Capture the cell that displays the provided text and extract its [X, Y] central coordinate. 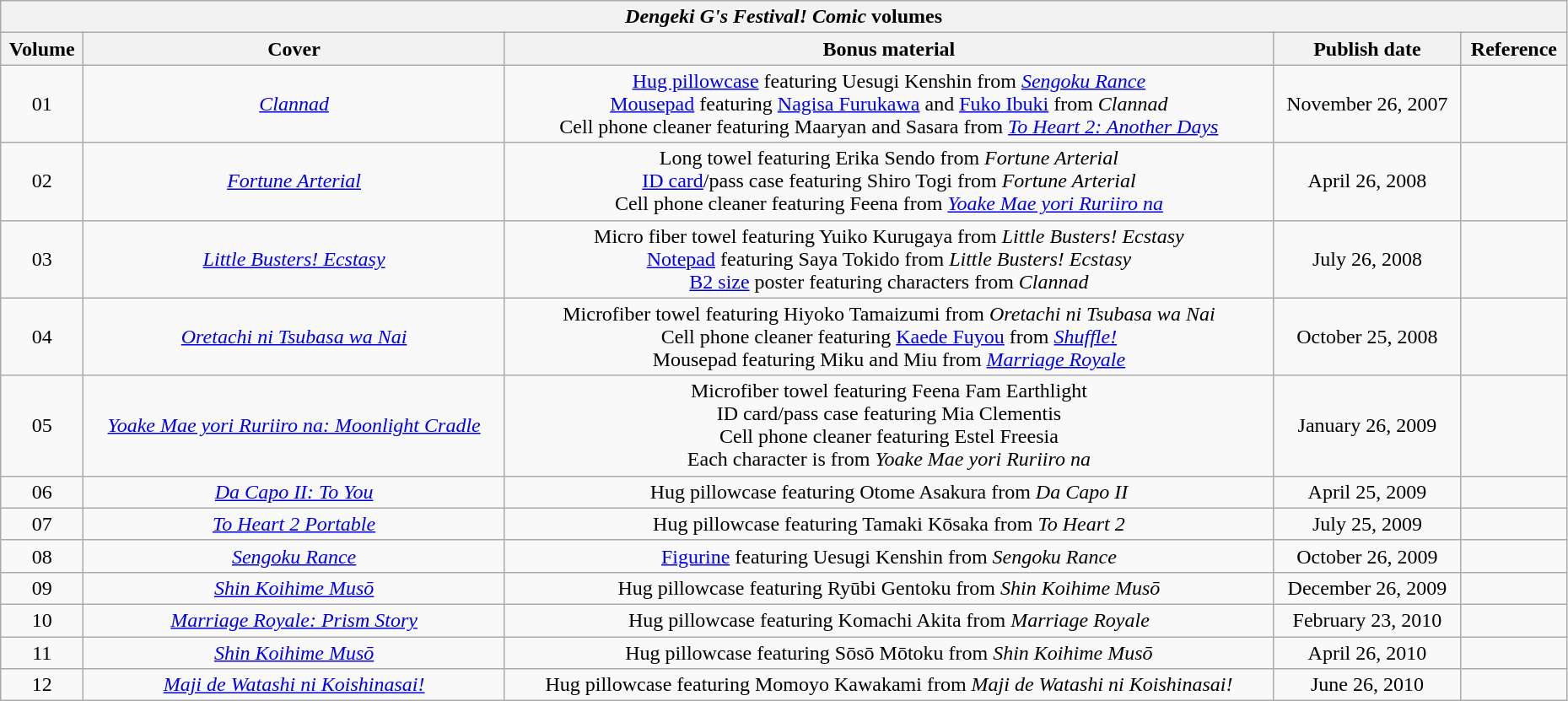
Figurine featuring Uesugi Kenshin from Sengoku Rance [889, 556]
05 [42, 425]
April 26, 2010 [1366, 652]
Yoake Mae yori Ruriiro na: Moonlight Cradle [294, 425]
07 [42, 524]
Hug pillowcase featuring Tamaki Kōsaka from To Heart 2 [889, 524]
Clannad [294, 104]
Cover [294, 49]
12 [42, 685]
Da Capo II: To You [294, 492]
October 25, 2008 [1366, 337]
Hug pillowcase featuring Otome Asakura from Da Capo II [889, 492]
11 [42, 652]
Publish date [1366, 49]
April 25, 2009 [1366, 492]
Fortune Arterial [294, 181]
06 [42, 492]
Hug pillowcase featuring Komachi Akita from Marriage Royale [889, 620]
Oretachi ni Tsubasa wa Nai [294, 337]
Dengeki G's Festival! Comic volumes [784, 17]
Little Busters! Ecstasy [294, 259]
10 [42, 620]
To Heart 2 Portable [294, 524]
Hug pillowcase featuring Sōsō Mōtoku from Shin Koihime Musō [889, 652]
Hug pillowcase featuring Momoyo Kawakami from Maji de Watashi ni Koishinasai! [889, 685]
July 25, 2009 [1366, 524]
Reference [1513, 49]
Volume [42, 49]
Maji de Watashi ni Koishinasai! [294, 685]
08 [42, 556]
April 26, 2008 [1366, 181]
July 26, 2008 [1366, 259]
February 23, 2010 [1366, 620]
January 26, 2009 [1366, 425]
December 26, 2009 [1366, 588]
Marriage Royale: Prism Story [294, 620]
October 26, 2009 [1366, 556]
Hug pillowcase featuring Ryūbi Gentoku from Shin Koihime Musō [889, 588]
November 26, 2007 [1366, 104]
Bonus material [889, 49]
03 [42, 259]
04 [42, 337]
June 26, 2010 [1366, 685]
09 [42, 588]
02 [42, 181]
Sengoku Rance [294, 556]
01 [42, 104]
